Capture the cell that displays the provided text and extract its (X, Y) central coordinate. 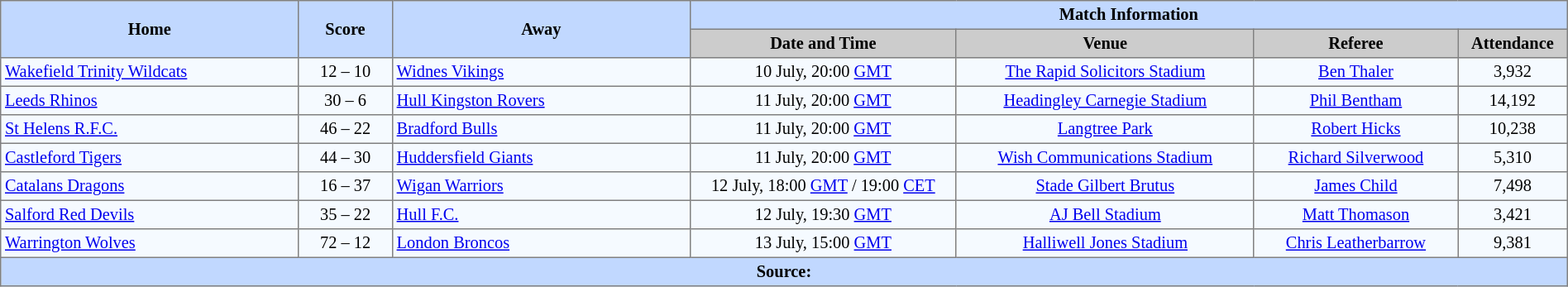
St Helens R.F.C. (150, 129)
Phil Bentham (1355, 100)
Robert Hicks (1355, 129)
5,310 (1513, 157)
Hull Kingston Rovers (541, 100)
Castleford Tigers (150, 157)
Ben Thaler (1355, 72)
12 July, 18:00 GMT / 19:00 CET (823, 186)
13 July, 15:00 GMT (823, 243)
Away (541, 30)
Leeds Rhinos (150, 100)
Hull F.C. (541, 214)
Wish Communications Stadium (1105, 157)
46 – 22 (346, 129)
London Broncos (541, 243)
Salford Red Devils (150, 214)
Halliwell Jones Stadium (1105, 243)
Attendance (1513, 43)
3,932 (1513, 72)
16 – 37 (346, 186)
Catalans Dragons (150, 186)
Wakefield Trinity Wildcats (150, 72)
10 July, 20:00 GMT (823, 72)
Headingley Carnegie Stadium (1105, 100)
Richard Silverwood (1355, 157)
Date and Time (823, 43)
Score (346, 30)
30 – 6 (346, 100)
Referee (1355, 43)
Stade Gilbert Brutus (1105, 186)
Match Information (1128, 15)
Huddersfield Giants (541, 157)
Bradford Bulls (541, 129)
35 – 22 (346, 214)
Langtree Park (1105, 129)
7,498 (1513, 186)
44 – 30 (346, 157)
AJ Bell Stadium (1105, 214)
The Rapid Solicitors Stadium (1105, 72)
Source: (784, 271)
Home (150, 30)
12 July, 19:30 GMT (823, 214)
Matt Thomason (1355, 214)
Wigan Warriors (541, 186)
14,192 (1513, 100)
3,421 (1513, 214)
72 – 12 (346, 243)
Widnes Vikings (541, 72)
12 – 10 (346, 72)
James Child (1355, 186)
Warrington Wolves (150, 243)
10,238 (1513, 129)
Venue (1105, 43)
Chris Leatherbarrow (1355, 243)
9,381 (1513, 243)
